Search for the cell housing the specified text and yield its [x, y] center coordinate. 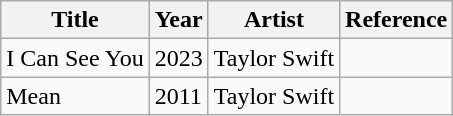
Year [178, 20]
2023 [178, 58]
Artist [274, 20]
Mean [75, 96]
2011 [178, 96]
I Can See You [75, 58]
Reference [396, 20]
Title [75, 20]
